For the text-containing cell, return its midpoint in (X, Y) coordinate format. 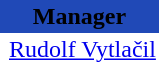
Manager (80, 16)
